Detect which cell encompasses the target text, then output its [x, y] center coordinate. 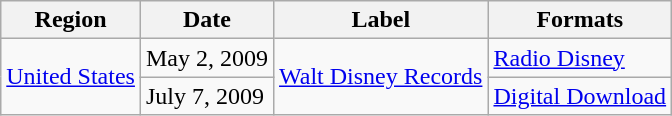
Formats [580, 20]
Region [71, 20]
May 2, 2009 [206, 58]
Walt Disney Records [381, 77]
Date [206, 20]
Radio Disney [580, 58]
July 7, 2009 [206, 96]
Label [381, 20]
Digital Download [580, 96]
United States [71, 77]
